Determine the [X, Y] coordinate at the center of the cell enclosing the given text.  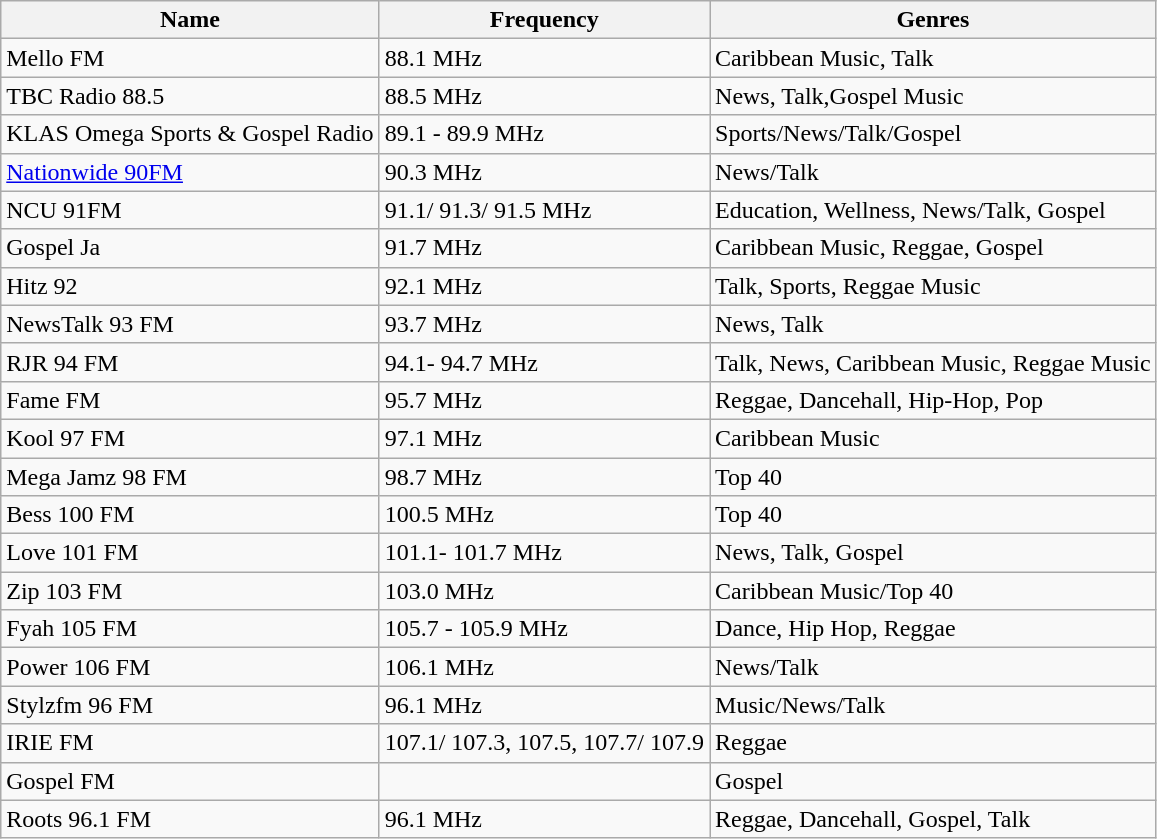
106.1 MHz [544, 667]
Kool 97 FM [190, 438]
Dance, Hip Hop, Reggae [934, 629]
Sports/News/Talk/Gospel [934, 134]
103.0 MHz [544, 591]
Reggae, Dancehall, Gospel, Talk [934, 819]
IRIE FM [190, 743]
Caribbean Music/Top 40 [934, 591]
NewsTalk 93 FM [190, 324]
107.1/ 107.3, 107.5, 107.7/ 107.9 [544, 743]
Gospel Ja [190, 248]
105.7 - 105.9 MHz [544, 629]
92.1 MHz [544, 286]
News, Talk, Gospel [934, 553]
Power 106 FM [190, 667]
Zip 103 FM [190, 591]
Fame FM [190, 400]
88.5 MHz [544, 96]
Stylzfm 96 FM [190, 705]
91.7 MHz [544, 248]
NCU 91FM [190, 210]
TBC Radio 88.5 [190, 96]
Genres [934, 20]
94.1- 94.7 MHz [544, 362]
Gospel [934, 781]
Talk, News, Caribbean Music, Reggae Music [934, 362]
Gospel FM [190, 781]
Hitz 92 [190, 286]
93.7 MHz [544, 324]
Caribbean Music [934, 438]
Nationwide 90FM [190, 172]
Mega Jamz 98 FM [190, 477]
KLAS Omega Sports & Gospel Radio [190, 134]
Roots 96.1 FM [190, 819]
Frequency [544, 20]
100.5 MHz [544, 515]
Reggae, Dancehall, Hip-Hop, Pop [934, 400]
89.1 - 89.9 MHz [544, 134]
Talk, Sports, Reggae Music [934, 286]
88.1 MHz [544, 58]
90.3 MHz [544, 172]
101.1- 101.7 MHz [544, 553]
98.7 MHz [544, 477]
Bess 100 FM [190, 515]
Fyah 105 FM [190, 629]
Name [190, 20]
Love 101 FM [190, 553]
Education, Wellness, News/Talk, Gospel [934, 210]
Reggae [934, 743]
95.7 MHz [544, 400]
Caribbean Music, Talk [934, 58]
Music/News/Talk [934, 705]
91.1/ 91.3/ 91.5 MHz [544, 210]
News, Talk [934, 324]
Caribbean Music, Reggae, Gospel [934, 248]
RJR 94 FM [190, 362]
Mello FM [190, 58]
97.1 MHz [544, 438]
News, Talk,Gospel Music [934, 96]
